Extract the (x, y) coordinate from the center of the cell holding the provided text.  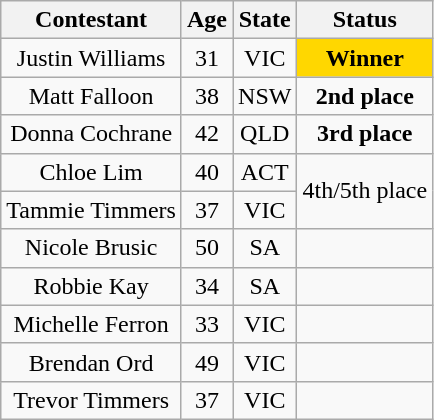
Chloe Lim (92, 172)
State (265, 20)
Contestant (92, 20)
40 (206, 172)
Nicole Brusic (92, 248)
Donna Cochrane (92, 134)
Matt Falloon (92, 96)
Age (206, 20)
Michelle Ferron (92, 324)
Robbie Kay (92, 286)
49 (206, 362)
Winner (365, 58)
42 (206, 134)
34 (206, 286)
QLD (265, 134)
50 (206, 248)
ACT (265, 172)
33 (206, 324)
Brendan Ord (92, 362)
NSW (265, 96)
38 (206, 96)
4th/5th place (365, 191)
2nd place (365, 96)
31 (206, 58)
Trevor Timmers (92, 400)
Status (365, 20)
3rd place (365, 134)
Justin Williams (92, 58)
Tammie Timmers (92, 210)
